Extract the [x, y] coordinate from the center of the cell holding the provided text.  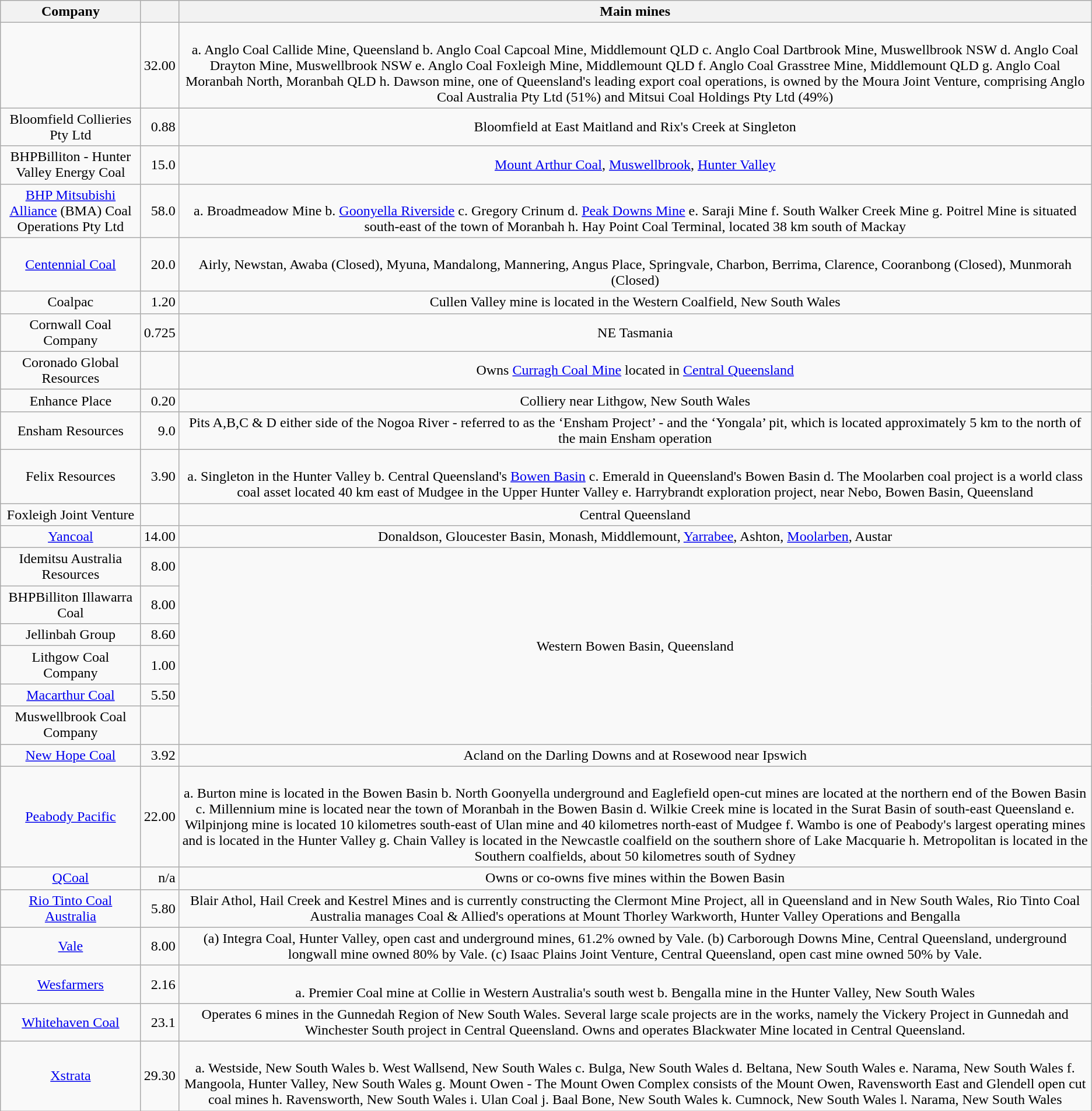
BHPBilliton Illawarra Coal [71, 605]
Foxleigh Joint Venture [71, 514]
5.80 [160, 908]
8.60 [160, 635]
Cornwall Coal Company [71, 333]
9.0 [160, 431]
Lithgow Coal Company [71, 665]
23.1 [160, 1022]
Macarthur Coal [71, 695]
5.50 [160, 695]
NE Tasmania [635, 333]
Idemitsu Australia Resources [71, 567]
Coronado Global Resources [71, 370]
Xstrata [71, 1076]
Bloomfield Collieries Pty Ltd [71, 127]
1.00 [160, 665]
Jellinbah Group [71, 635]
Coalpac [71, 302]
BHP Mitsubishi Alliance (BMA) Coal Operations Pty Ltd [71, 211]
Rio Tinto Coal Australia [71, 908]
0.88 [160, 127]
Central Queensland [635, 514]
Vale [71, 946]
Owns or co-owns five mines within the Bowen Basin [635, 878]
New Hope Coal [71, 755]
Western Bowen Basin, Queensland [635, 646]
Wesfarmers [71, 984]
22.00 [160, 817]
3.90 [160, 476]
Acland on the Darling Downs and at Rosewood near Ipswich [635, 755]
Enhance Place [71, 400]
58.0 [160, 211]
BHPBilliton - Hunter Valley Energy Coal [71, 165]
0.725 [160, 333]
Peabody Pacific [71, 817]
Centennial Coal [71, 264]
Cullen Valley mine is located in the Western Coalfield, New South Wales [635, 302]
Colliery near Lithgow, New South Wales [635, 400]
Whitehaven Coal [71, 1022]
Mount Arthur Coal, Muswellbrook, Hunter Valley [635, 165]
QCoal [71, 878]
32.00 [160, 65]
3.92 [160, 755]
0.20 [160, 400]
Ensham Resources [71, 431]
20.0 [160, 264]
Donaldson, Gloucester Basin, Monash, Middlemount, Yarrabee, Ashton, Moolarben, Austar [635, 537]
a. Premier Coal mine at Collie in Western Australia's south west b. Bengalla mine in the Hunter Valley, New South Wales [635, 984]
Bloomfield at East Maitland and Rix's Creek at Singleton [635, 127]
Main mines [635, 12]
15.0 [160, 165]
14.00 [160, 537]
Felix Resources [71, 476]
n/a [160, 878]
Owns Curragh Coal Mine located in Central Queensland [635, 370]
2.16 [160, 984]
29.30 [160, 1076]
1.20 [160, 302]
Company [71, 12]
Muswellbrook Coal Company [71, 725]
Yancoal [71, 537]
